Determine the [x, y] coordinate at the center of the cell enclosing the given text.  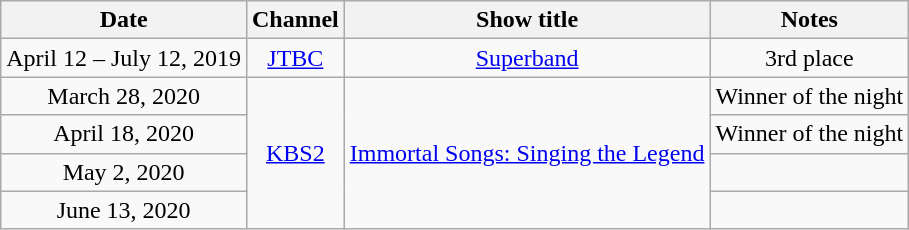
March 28, 2020 [124, 96]
April 18, 2020 [124, 134]
Show title [527, 20]
April 12 – July 12, 2019 [124, 58]
Superband [527, 58]
Immortal Songs: Singing the Legend [527, 153]
KBS2 [295, 153]
Notes [810, 20]
3rd place [810, 58]
June 13, 2020 [124, 210]
May 2, 2020 [124, 172]
Date [124, 20]
JTBC [295, 58]
Channel [295, 20]
